Find where the given text appears and provide that cell's center as (x, y) coordinate. 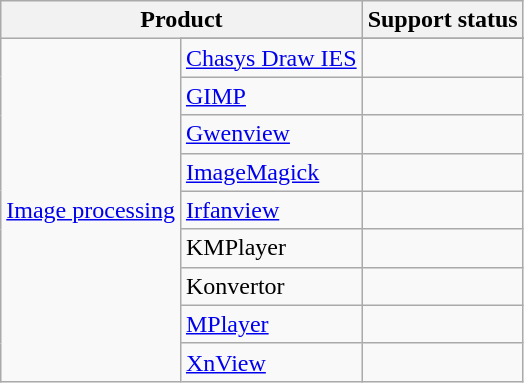
KMPlayer (271, 248)
Gwenview (271, 134)
Irfanview (271, 210)
Chasys Draw IES (271, 58)
ImageMagick (271, 172)
XnView (271, 362)
Image processing (91, 210)
MPlayer (271, 324)
GIMP (271, 96)
Support status (442, 20)
Konvertor (271, 286)
Product (182, 20)
